Find where the given text appears and provide that cell's center as (X, Y) coordinate. 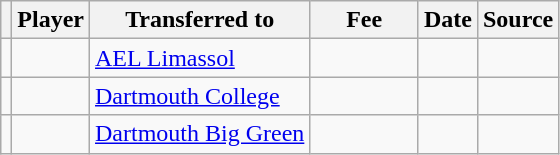
Date (448, 20)
Player (51, 20)
Source (518, 20)
Dartmouth Big Green (200, 134)
Dartmouth College (200, 96)
AEL Limassol (200, 58)
Fee (364, 20)
Transferred to (200, 20)
